Return [X, Y] of the center of cell containing provided text 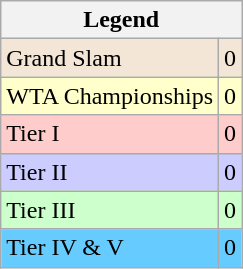
Grand Slam [110, 58]
Legend [122, 20]
Tier I [110, 134]
WTA Championships [110, 96]
Tier II [110, 172]
Tier IV & V [110, 248]
Tier III [110, 210]
